Capture the cell that displays the provided text and extract its [x, y] central coordinate. 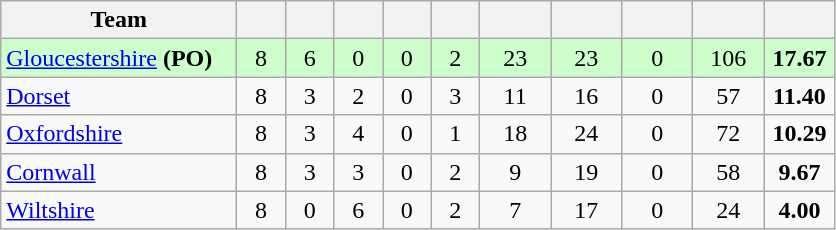
Oxfordshire [119, 134]
9.67 [800, 172]
58 [728, 172]
57 [728, 96]
7 [516, 210]
Gloucestershire (PO) [119, 58]
106 [728, 58]
Wiltshire [119, 210]
16 [586, 96]
9 [516, 172]
4 [358, 134]
17.67 [800, 58]
17 [586, 210]
Team [119, 20]
11 [516, 96]
10.29 [800, 134]
4.00 [800, 210]
18 [516, 134]
19 [586, 172]
72 [728, 134]
11.40 [800, 96]
Dorset [119, 96]
Cornwall [119, 172]
1 [456, 134]
